Return the [X, Y] coordinate for the center point of the cell that contains the specified text.  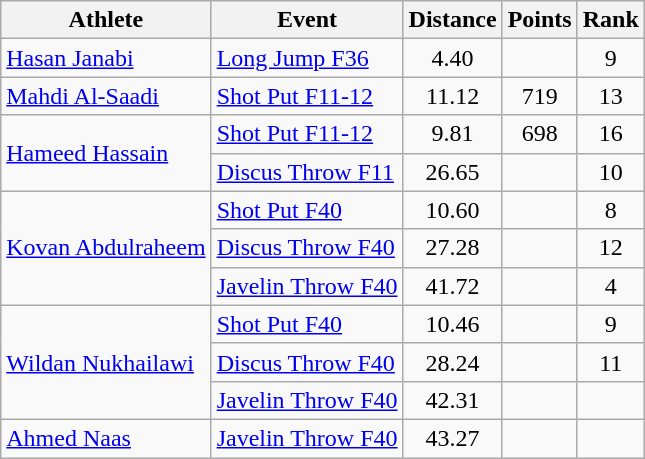
27.28 [452, 248]
719 [540, 96]
10.46 [452, 324]
16 [610, 134]
12 [610, 248]
Rank [610, 20]
11.12 [452, 96]
Ahmed Naas [106, 438]
Hasan Janabi [106, 58]
43.27 [452, 438]
8 [610, 210]
41.72 [452, 286]
28.24 [452, 362]
Athlete [106, 20]
Kovan Abdulraheem [106, 248]
4.40 [452, 58]
Event [307, 20]
26.65 [452, 172]
42.31 [452, 400]
Long Jump F36 [307, 58]
9.81 [452, 134]
13 [610, 96]
698 [540, 134]
Points [540, 20]
11 [610, 362]
Hameed Hassain [106, 153]
Discus Throw F11 [307, 172]
10.60 [452, 210]
Distance [452, 20]
10 [610, 172]
4 [610, 286]
Mahdi Al-Saadi [106, 96]
Wildan Nukhailawi [106, 362]
